Determine the (x, y) coordinate at the center of the cell enclosing the given text.  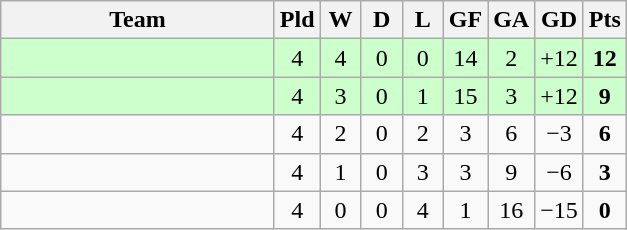
W (340, 20)
−3 (560, 134)
−15 (560, 210)
14 (465, 58)
Team (138, 20)
Pld (297, 20)
L (422, 20)
GF (465, 20)
15 (465, 96)
−6 (560, 172)
GA (512, 20)
Pts (604, 20)
D (382, 20)
16 (512, 210)
GD (560, 20)
12 (604, 58)
